For the text-containing cell, return its midpoint in (X, Y) coordinate format. 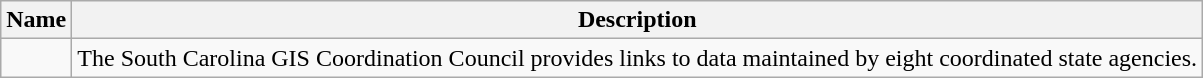
Description (638, 20)
Name (36, 20)
The South Carolina GIS Coordination Council provides links to data maintained by eight coordinated state agencies. (638, 58)
